Detect which cell encompasses the target text, then output its [x, y] center coordinate. 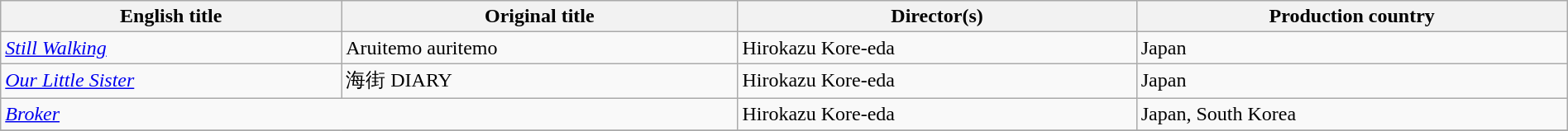
Director(s) [937, 16]
Japan, South Korea [1351, 114]
Still Walking [171, 48]
Production country [1351, 16]
海街 DIARY [539, 81]
Original title [539, 16]
Our Little Sister [171, 81]
English title [171, 16]
Aruitemo auritemo [539, 48]
Broker [369, 114]
